Scan for the cell matching the given text and deliver its (X, Y) coordinate at center. 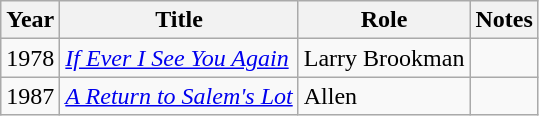
Allen (384, 96)
If Ever I See You Again (179, 58)
A Return to Salem's Lot (179, 96)
1987 (30, 96)
Year (30, 20)
Notes (504, 20)
Larry Brookman (384, 58)
1978 (30, 58)
Role (384, 20)
Title (179, 20)
